From the cell containing the given text, extract its center point as (x, y) coordinate. 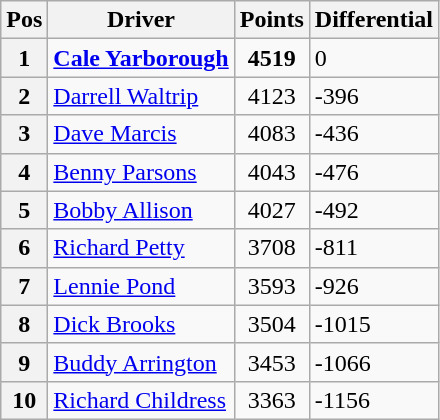
-1066 (374, 362)
4083 (272, 134)
-811 (374, 248)
3593 (272, 286)
Buddy Arrington (141, 362)
-476 (374, 172)
9 (24, 362)
-1156 (374, 400)
Driver (141, 20)
3 (24, 134)
-492 (374, 210)
Richard Childress (141, 400)
0 (374, 58)
8 (24, 324)
Points (272, 20)
3363 (272, 400)
4 (24, 172)
Dick Brooks (141, 324)
4043 (272, 172)
Differential (374, 20)
4519 (272, 58)
Dave Marcis (141, 134)
-926 (374, 286)
3504 (272, 324)
-436 (374, 134)
4027 (272, 210)
-396 (374, 96)
10 (24, 400)
3453 (272, 362)
Lennie Pond (141, 286)
Cale Yarborough (141, 58)
Bobby Allison (141, 210)
5 (24, 210)
Darrell Waltrip (141, 96)
2 (24, 96)
6 (24, 248)
7 (24, 286)
-1015 (374, 324)
4123 (272, 96)
Pos (24, 20)
Benny Parsons (141, 172)
3708 (272, 248)
1 (24, 58)
Richard Petty (141, 248)
